Return (x, y) of the center of cell containing provided text 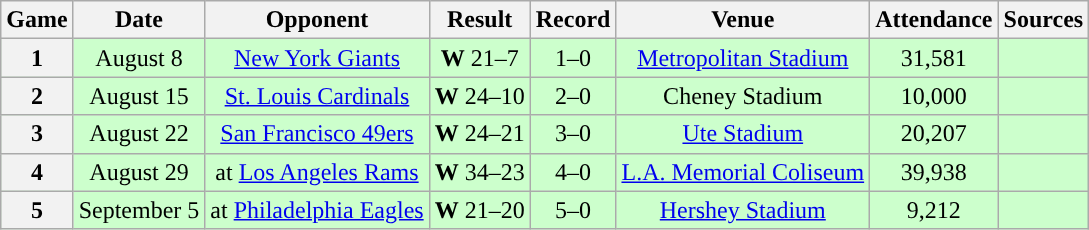
1–0 (573, 58)
4 (37, 172)
San Francisco 49ers (317, 134)
August 29 (139, 172)
W 21–20 (480, 210)
W 34–23 (480, 172)
Result (480, 20)
Attendance (934, 20)
10,000 (934, 96)
Metropolitan Stadium (743, 58)
Cheney Stadium (743, 96)
St. Louis Cardinals (317, 96)
20,207 (934, 134)
W 24–21 (480, 134)
39,938 (934, 172)
3 (37, 134)
Sources (1044, 20)
31,581 (934, 58)
August 22 (139, 134)
New York Giants (317, 58)
Hershey Stadium (743, 210)
L.A. Memorial Coliseum (743, 172)
5–0 (573, 210)
1 (37, 58)
Record (573, 20)
2 (37, 96)
Game (37, 20)
3–0 (573, 134)
W 24–10 (480, 96)
2–0 (573, 96)
Opponent (317, 20)
5 (37, 210)
at Philadelphia Eagles (317, 210)
August 15 (139, 96)
August 8 (139, 58)
9,212 (934, 210)
Venue (743, 20)
W 21–7 (480, 58)
September 5 (139, 210)
4–0 (573, 172)
at Los Angeles Rams (317, 172)
Ute Stadium (743, 134)
Date (139, 20)
